Scan for the cell matching the given text and deliver its (X, Y) coordinate at center. 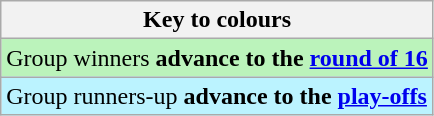
Key to colours (218, 20)
Group runners-up advance to the play-offs (218, 96)
Group winners advance to the round of 16 (218, 58)
